Scan for the cell matching the given text and deliver its [X, Y] coordinate at center. 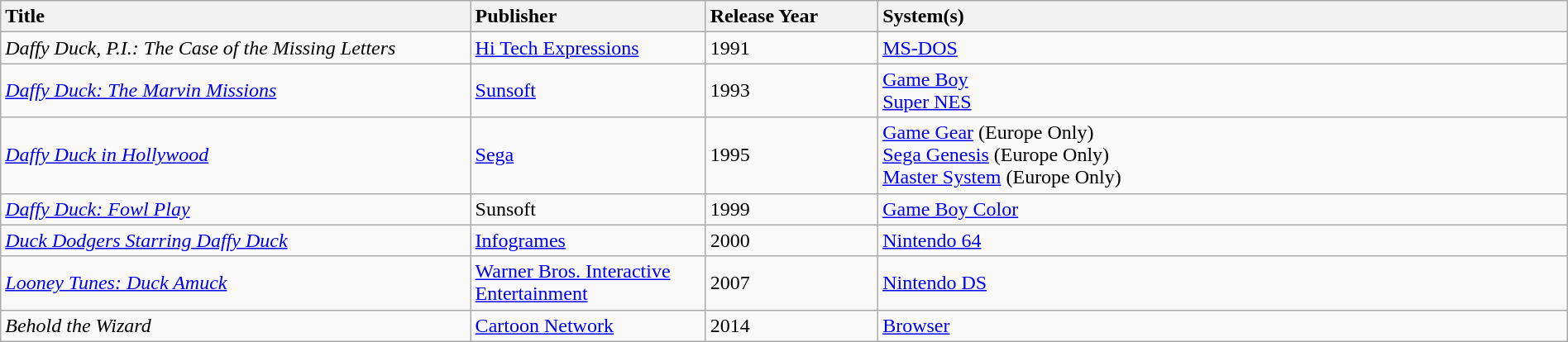
2014 [791, 325]
Game BoySuper NES [1223, 91]
1995 [791, 155]
Game Boy Color [1223, 209]
Nintendo DS [1223, 283]
Daffy Duck in Hollywood [236, 155]
Behold the Wizard [236, 325]
System(s) [1223, 17]
Title [236, 17]
1993 [791, 91]
1991 [791, 48]
Daffy Duck: The Marvin Missions [236, 91]
Daffy Duck: Fowl Play [236, 209]
Release Year [791, 17]
1999 [791, 209]
Publisher [588, 17]
2007 [791, 283]
Game Gear (Europe Only)Sega Genesis (Europe Only)Master System (Europe Only) [1223, 155]
Infogrames [588, 240]
2000 [791, 240]
Warner Bros. Interactive Entertainment [588, 283]
Hi Tech Expressions [588, 48]
MS-DOS [1223, 48]
Daffy Duck, P.I.: The Case of the Missing Letters [236, 48]
Cartoon Network [588, 325]
Looney Tunes: Duck Amuck [236, 283]
Browser [1223, 325]
Sega [588, 155]
Duck Dodgers Starring Daffy Duck [236, 240]
Nintendo 64 [1223, 240]
